Locate the cell with the specified text and output its [x, y] center coordinate. 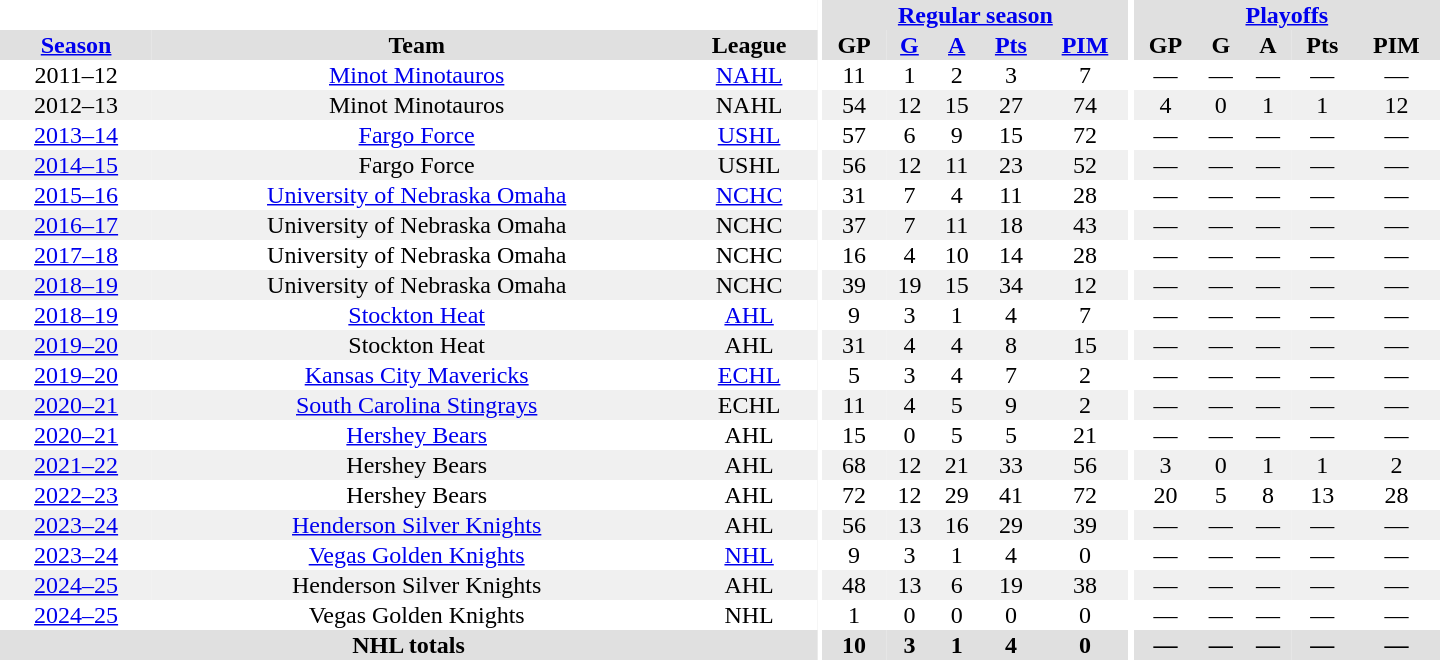
2011–12 [76, 75]
League [749, 45]
2014–15 [76, 165]
20 [1166, 495]
68 [854, 465]
33 [1010, 465]
2013–14 [76, 135]
27 [1010, 105]
43 [1086, 225]
Playoffs [1287, 15]
2012–13 [76, 105]
54 [854, 105]
48 [854, 585]
14 [1010, 255]
2021–22 [76, 465]
2022–23 [76, 495]
23 [1010, 165]
South Carolina Stingrays [416, 405]
38 [1086, 585]
NHL totals [408, 645]
41 [1010, 495]
18 [1010, 225]
52 [1086, 165]
Kansas City Mavericks [416, 375]
Season [76, 45]
2017–18 [76, 255]
Team [416, 45]
37 [854, 225]
2016–17 [76, 225]
Regular season [975, 15]
34 [1010, 285]
74 [1086, 105]
57 [854, 135]
2015–16 [76, 195]
